Scan for the cell matching the given text and deliver its [X, Y] coordinate at center. 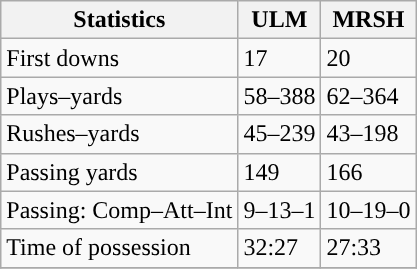
9–13–1 [280, 210]
45–239 [280, 134]
10–19–0 [368, 210]
First downs [120, 58]
32:27 [280, 248]
43–198 [368, 134]
58–388 [280, 96]
149 [280, 172]
27:33 [368, 248]
Time of possession [120, 248]
Passing yards [120, 172]
Rushes–yards [120, 134]
17 [280, 58]
20 [368, 58]
Statistics [120, 20]
62–364 [368, 96]
MRSH [368, 20]
Passing: Comp–Att–Int [120, 210]
ULM [280, 20]
166 [368, 172]
Plays–yards [120, 96]
